Output the [x, y] coordinate of the center of the cell containing the given text.  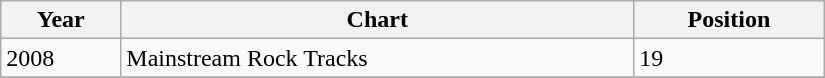
Position [730, 20]
Mainstream Rock Tracks [378, 58]
19 [730, 58]
2008 [61, 58]
Chart [378, 20]
Year [61, 20]
